Scan for the cell matching the given text and deliver its [x, y] coordinate at center. 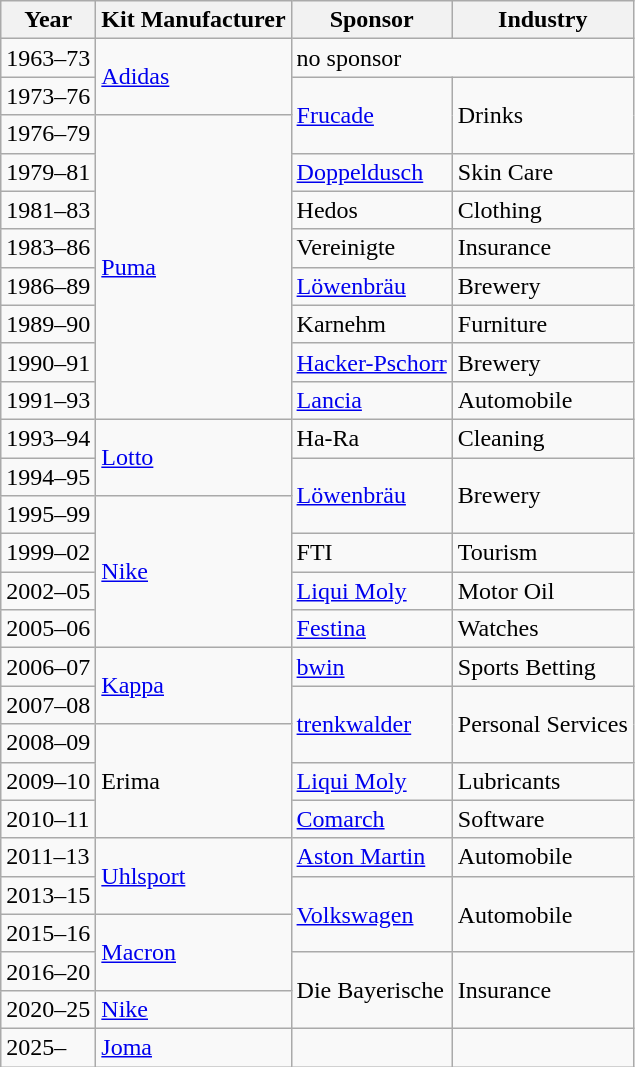
Volkswagen [372, 914]
no sponsor [462, 58]
Lotto [194, 457]
Sports Betting [542, 667]
2006–07 [48, 667]
1994–95 [48, 477]
1999–02 [48, 553]
1993–94 [48, 438]
Clothing [542, 210]
Kappa [194, 686]
2025– [48, 1047]
trenkwalder [372, 724]
Frucade [372, 115]
Festina [372, 629]
Furniture [542, 324]
Joma [194, 1047]
Doppeldusch [372, 172]
1995–99 [48, 515]
bwin [372, 667]
Die Bayerische [372, 990]
Vereinigte [372, 248]
Cleaning [542, 438]
Drinks [542, 115]
2010–11 [48, 819]
1989–90 [48, 324]
Sponsor [372, 20]
Lubricants [542, 781]
2008–09 [48, 743]
Puma [194, 267]
1990–91 [48, 362]
Karnehm [372, 324]
2011–13 [48, 857]
Kit Manufacturer [194, 20]
1973–76 [48, 96]
Aston Martin [372, 857]
Ha-Ra [372, 438]
Macron [194, 952]
2016–20 [48, 971]
2020–25 [48, 1009]
Adidas [194, 77]
2009–10 [48, 781]
2002–05 [48, 591]
2013–15 [48, 895]
1976–79 [48, 134]
FTI [372, 553]
Watches [542, 629]
2015–16 [48, 933]
1963–73 [48, 58]
1981–83 [48, 210]
Hacker-Pschorr [372, 362]
Software [542, 819]
1991–93 [48, 400]
Industry [542, 20]
Hedos [372, 210]
Uhlsport [194, 876]
Personal Services [542, 724]
Skin Care [542, 172]
1983–86 [48, 248]
Lancia [372, 400]
Year [48, 20]
2005–06 [48, 629]
1986–89 [48, 286]
Comarch [372, 819]
Tourism [542, 553]
Erima [194, 781]
Motor Oil [542, 591]
1979–81 [48, 172]
2007–08 [48, 705]
